Scan for the cell matching the given text and deliver its (x, y) coordinate at center. 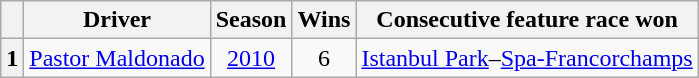
1 (12, 58)
Istanbul Park–Spa-Francorchamps (527, 58)
Wins (324, 20)
2010 (251, 58)
Driver (117, 20)
6 (324, 58)
Consecutive feature race won (527, 20)
Pastor Maldonado (117, 58)
Season (251, 20)
